Detect which cell encompasses the target text, then output its (x, y) center coordinate. 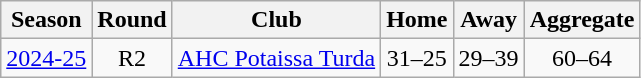
29–39 (488, 58)
60–64 (582, 58)
Away (488, 20)
Season (46, 20)
2024-25 (46, 58)
Club (276, 20)
Aggregate (582, 20)
31–25 (417, 58)
Home (417, 20)
AHC Potaissa Turda (276, 58)
Round (132, 20)
R2 (132, 58)
